Pinpoint the cell where the given text exists, returning its [x, y] midpoint coordinate. 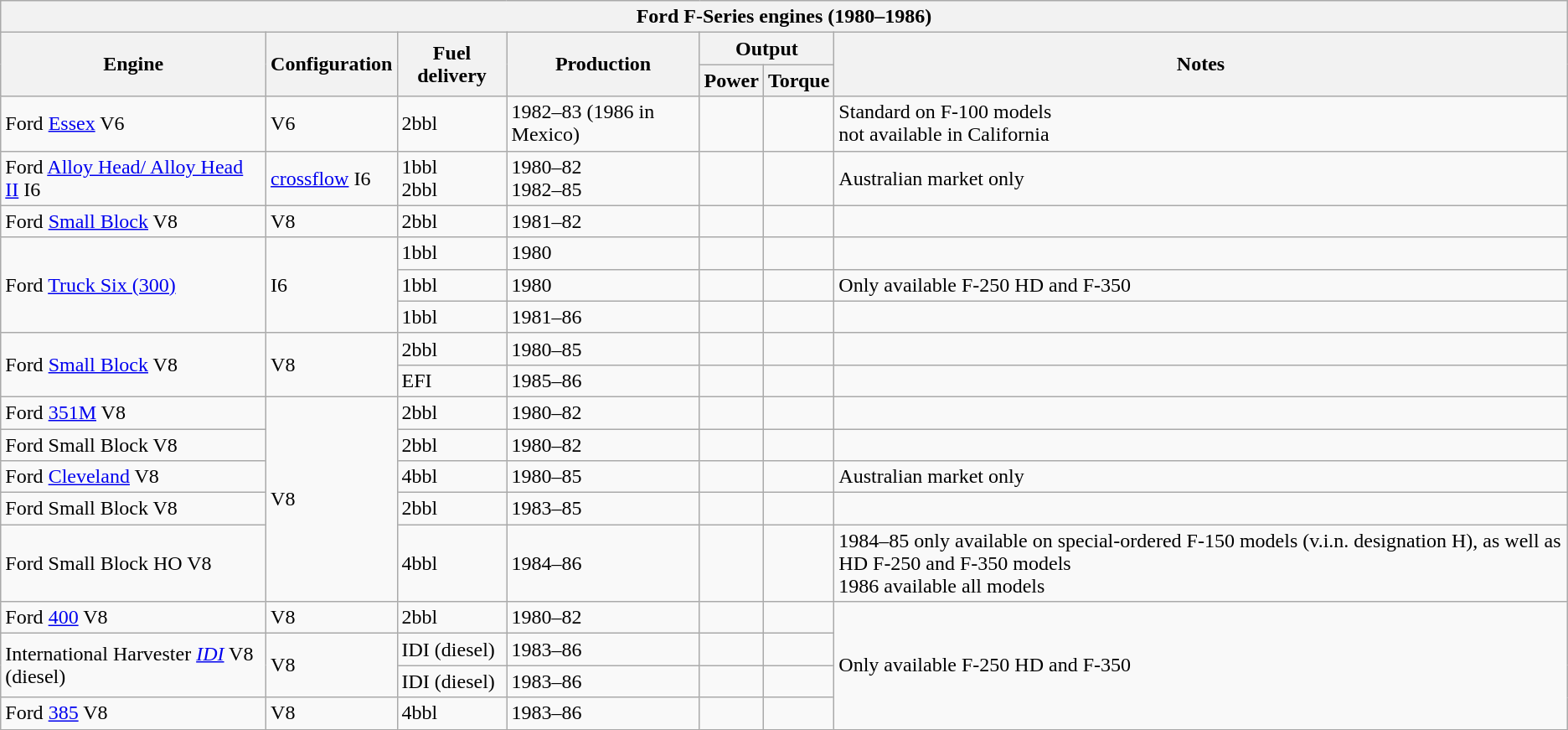
1982–83 (1986 in Mexico) [603, 124]
Production [603, 65]
V6 [332, 124]
Ford 351M V8 [134, 412]
Torque [798, 80]
Fuel delivery [452, 65]
Ford Small Block HO V8 [134, 563]
Notes [1201, 65]
Standard on F-100 modelsnot available in California [1201, 124]
Power [731, 80]
Engine [134, 65]
1984–86 [603, 563]
I6 [332, 285]
Ford F-Series engines (1980–1986) [784, 17]
1980–821982–85 [603, 178]
1984–85 only available on special-ordered F-150 models (v.i.n. designation H), as well as HD F-250 and F-350 models1986 available all models [1201, 563]
Ford Truck Six (300) [134, 285]
1985–86 [603, 381]
International Harvester IDI V8 (diesel) [134, 665]
Ford Cleveland V8 [134, 477]
1981–86 [603, 317]
1bbl2bbl [452, 178]
Ford 385 V8 [134, 713]
EFI [452, 381]
1981–82 [603, 221]
Output [767, 49]
Ford 400 V8 [134, 618]
1983–85 [603, 509]
Ford Essex V6 [134, 124]
Configuration [332, 65]
crossflow I6 [332, 178]
Ford Alloy Head/ Alloy Head II I6 [134, 178]
